Locate the cell with the specified text and output its [x, y] center coordinate. 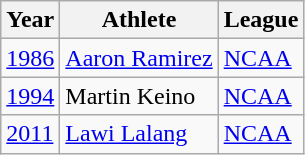
1994 [30, 96]
Athlete [139, 20]
Year [30, 20]
Lawi Lalang [139, 134]
1986 [30, 58]
Aaron Ramirez [139, 58]
2011 [30, 134]
League [261, 20]
Martin Keino [139, 96]
